For the text-containing cell, return its midpoint in (x, y) coordinate format. 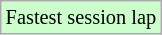
Fastest session lap (81, 17)
